Search for the cell housing the specified text and yield its (x, y) center coordinate. 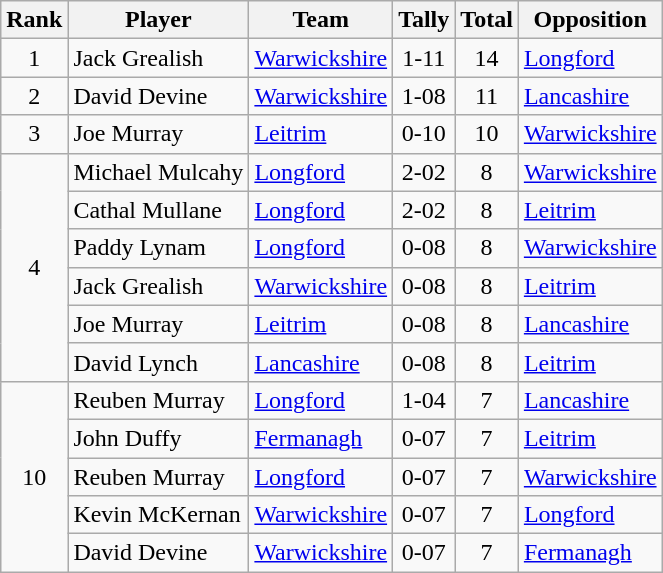
Opposition (590, 20)
Kevin McKernan (158, 515)
David Lynch (158, 362)
Team (321, 20)
1 (34, 58)
Michael Mulcahy (158, 172)
Cathal Mullane (158, 210)
0-10 (424, 134)
14 (487, 58)
1-04 (424, 400)
11 (487, 96)
3 (34, 134)
Rank (34, 20)
Player (158, 20)
1-08 (424, 96)
Tally (424, 20)
Paddy Lynam (158, 248)
1-11 (424, 58)
John Duffy (158, 438)
4 (34, 267)
2 (34, 96)
Total (487, 20)
